Return the [X, Y] coordinate for the center point of the cell that contains the specified text.  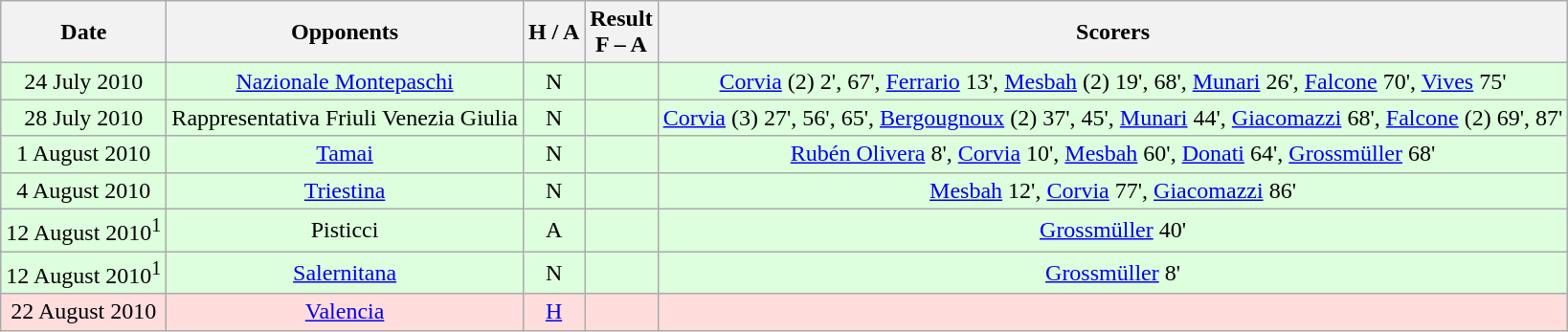
Corvia (3) 27', 56', 65', Bergougnoux (2) 37', 45', Munari 44', Giacomazzi 68', Falcone (2) 69', 87' [1112, 118]
Mesbah 12', Corvia 77', Giacomazzi 86' [1112, 190]
Scorers [1112, 33]
A [553, 230]
H [553, 312]
Pisticci [345, 230]
Rubén Olivera 8', Corvia 10', Mesbah 60', Donati 64', Grossmüller 68' [1112, 154]
Grossmüller 8' [1112, 274]
Corvia (2) 2', 67', Ferrario 13', Mesbah (2) 19', 68', Munari 26', Falcone 70', Vives 75' [1112, 81]
Tamai [345, 154]
24 July 2010 [84, 81]
H / A [553, 33]
Salernitana [345, 274]
Valencia [345, 312]
28 July 2010 [84, 118]
Grossmüller 40' [1112, 230]
Nazionale Montepaschi [345, 81]
1 August 2010 [84, 154]
4 August 2010 [84, 190]
ResultF – A [621, 33]
Date [84, 33]
Triestina [345, 190]
Rappresentativa Friuli Venezia Giulia [345, 118]
22 August 2010 [84, 312]
Opponents [345, 33]
